Scan for the cell matching the given text and deliver its [x, y] coordinate at center. 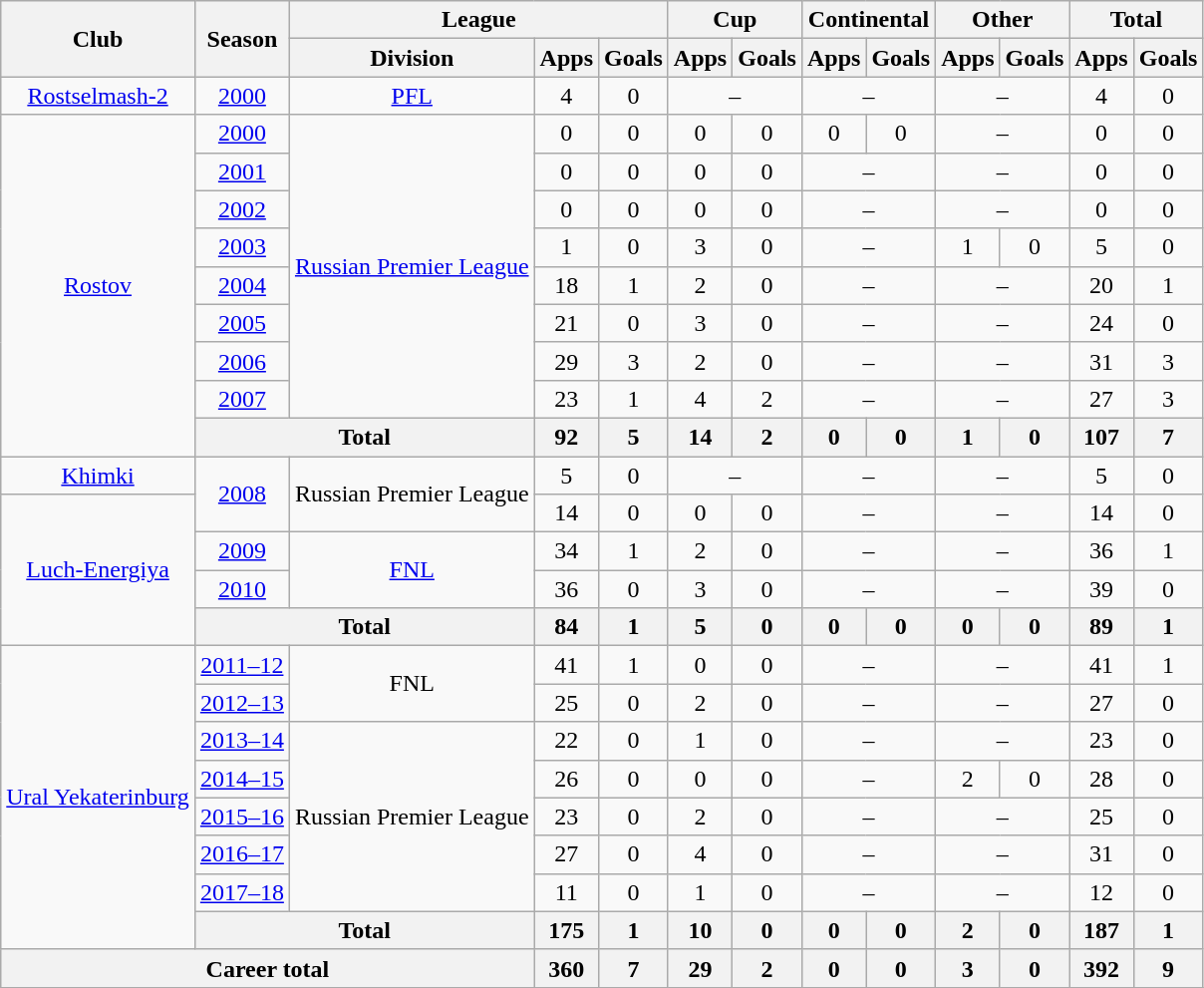
2015–16 [241, 817]
21 [566, 323]
39 [1101, 589]
12 [1101, 892]
Khimki [98, 476]
20 [1101, 285]
Club [98, 39]
2017–18 [241, 892]
2001 [241, 171]
175 [566, 930]
2004 [241, 285]
Other [1003, 20]
2016–17 [241, 854]
89 [1101, 627]
92 [566, 437]
2012–13 [241, 703]
Season [241, 39]
Continental [868, 20]
2009 [241, 551]
2008 [241, 494]
2007 [241, 399]
2006 [241, 361]
Ural Yekaterinburg [98, 798]
360 [566, 968]
22 [566, 741]
2013–14 [241, 741]
Rostov [98, 285]
2003 [241, 247]
9 [1168, 968]
11 [566, 892]
28 [1101, 779]
Career total [267, 968]
107 [1101, 437]
Rostselmash-2 [98, 96]
26 [566, 779]
Cup [735, 20]
187 [1101, 930]
League [478, 20]
2014–15 [241, 779]
392 [1101, 968]
2005 [241, 323]
2010 [241, 589]
2011–12 [241, 665]
34 [566, 551]
18 [566, 285]
24 [1101, 323]
84 [566, 627]
Luch-Energiya [98, 570]
10 [700, 930]
Division [412, 58]
PFL [412, 96]
2002 [241, 209]
